Identify which cell holds the provided text, then report its [X, Y] central coordinate. 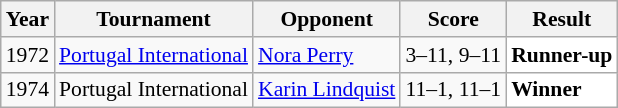
Runner-up [562, 55]
Winner [562, 90]
Tournament [154, 19]
Score [453, 19]
Result [562, 19]
Karin Lindquist [326, 90]
Nora Perry [326, 55]
Opponent [326, 19]
3–11, 9–11 [453, 55]
1972 [28, 55]
1974 [28, 90]
Year [28, 19]
11–1, 11–1 [453, 90]
